Return the (X, Y) coordinate for the center point of the cell that contains the specified text.  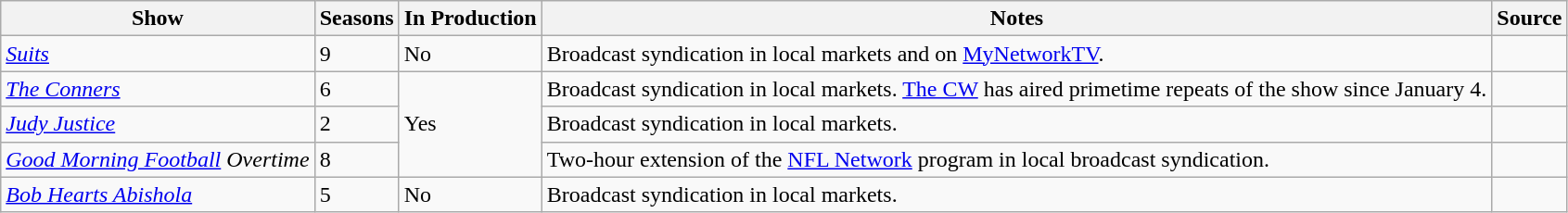
Seasons (356, 19)
In Production (470, 19)
Bob Hearts Abishola (158, 194)
Judy Justice (158, 124)
6 (356, 89)
9 (356, 54)
2 (356, 124)
Show (158, 19)
Two-hour extension of the NFL Network program in local broadcast syndication. (1016, 159)
Broadcast syndication in local markets and on MyNetworkTV. (1016, 54)
The Conners (158, 89)
Suits (158, 54)
Notes (1016, 19)
5 (356, 194)
Broadcast syndication in local markets. The CW has aired primetime repeats of the show since January 4. (1016, 89)
Source (1530, 19)
Yes (470, 124)
Good Morning Football Overtime (158, 159)
8 (356, 159)
